Locate the cell with the specified text and output its (x, y) center coordinate. 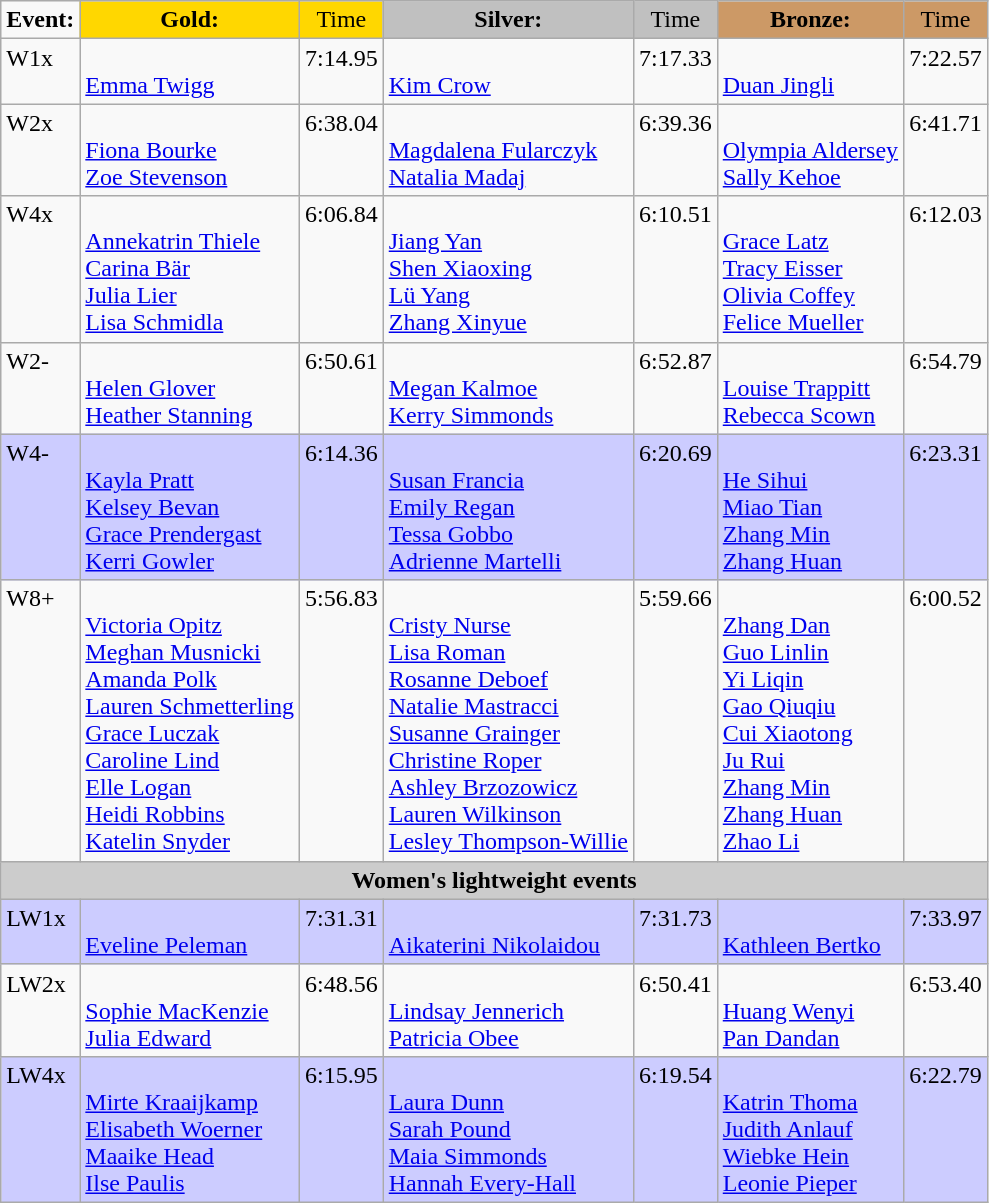
Eveline Peleman (190, 932)
Annekatrin ThieleCarina BärJulia LierLisa Schmidla (190, 269)
5:59.66 (675, 720)
Huang WenyiPan Dandan (810, 1010)
Fiona BourkeZoe Stevenson (190, 150)
7:14.95 (341, 72)
Zhang DanGuo LinlinYi LiqinGao QiuqiuCui XiaotongJu RuiZhang MinZhang HuanZhao Li (810, 720)
Cristy NurseLisa RomanRosanne DeboefNatalie MastracciSusanne GraingerChristine RoperAshley BrzozowiczLauren WilkinsonLesley Thompson-Willie (508, 720)
W4x (40, 269)
Silver: (508, 20)
W1x (40, 72)
Kim Crow (508, 72)
6:38.04 (341, 150)
Megan KalmoeKerry Simmonds (508, 388)
Laura DunnSarah PoundMaia SimmondsHannah Every-Hall (508, 1129)
6:10.51 (675, 269)
6:12.03 (946, 269)
6:50.61 (341, 388)
6:20.69 (675, 507)
Aikaterini Nikolaidou (508, 932)
W2- (40, 388)
Olympia AlderseySally Kehoe (810, 150)
Magdalena FularczykNatalia Madaj (508, 150)
Grace LatzTracy EisserOlivia CoffeyFelice Mueller (810, 269)
Bronze: (810, 20)
7:31.73 (675, 932)
6:06.84 (341, 269)
Helen GloverHeather Stanning (190, 388)
Mirte KraaijkampElisabeth WoernerMaaike HeadIlse Paulis (190, 1129)
6:41.71 (946, 150)
Susan FranciaEmily ReganTessa GobboAdrienne Martelli (508, 507)
Gold: (190, 20)
Jiang YanShen XiaoxingLü YangZhang Xinyue (508, 269)
Sophie MacKenzieJulia Edward (190, 1010)
6:53.40 (946, 1010)
7:22.57 (946, 72)
6:48.56 (341, 1010)
7:31.31 (341, 932)
Lindsay JennerichPatricia Obee (508, 1010)
6:15.95 (341, 1129)
6:14.36 (341, 507)
He SihuiMiao TianZhang MinZhang Huan (810, 507)
6:54.79 (946, 388)
W8+ (40, 720)
Women's lightweight events (494, 880)
Duan Jingli (810, 72)
LW4x (40, 1129)
Kathleen Bertko (810, 932)
W4- (40, 507)
6:39.36 (675, 150)
W2x (40, 150)
Event: (40, 20)
7:17.33 (675, 72)
Victoria OpitzMeghan MusnickiAmanda PolkLauren SchmetterlingGrace LuczakCaroline LindElle LoganHeidi RobbinsKatelin Snyder (190, 720)
Louise TrappittRebecca Scown (810, 388)
LW2x (40, 1010)
6:23.31 (946, 507)
Emma Twigg (190, 72)
6:00.52 (946, 720)
6:52.87 (675, 388)
6:50.41 (675, 1010)
6:19.54 (675, 1129)
Katrin ThomaJudith AnlaufWiebke HeinLeonie Pieper (810, 1129)
7:33.97 (946, 932)
LW1x (40, 932)
Kayla PrattKelsey BevanGrace PrendergastKerri Gowler (190, 507)
6:22.79 (946, 1129)
5:56.83 (341, 720)
